Return the (X, Y) coordinate for the center point of the cell that contains the specified text.  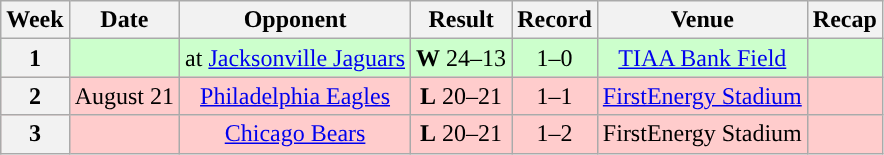
Venue (702, 20)
3 (35, 134)
Result (462, 20)
August 21 (124, 96)
Recap (844, 20)
2 (35, 96)
1–2 (555, 134)
1–1 (555, 96)
TIAA Bank Field (702, 58)
Week (35, 20)
Record (555, 20)
Opponent (296, 20)
Date (124, 20)
at Jacksonville Jaguars (296, 58)
1–0 (555, 58)
1 (35, 58)
Chicago Bears (296, 134)
W 24–13 (462, 58)
Philadelphia Eagles (296, 96)
